Pinpoint the cell where the given text exists, returning its (x, y) midpoint coordinate. 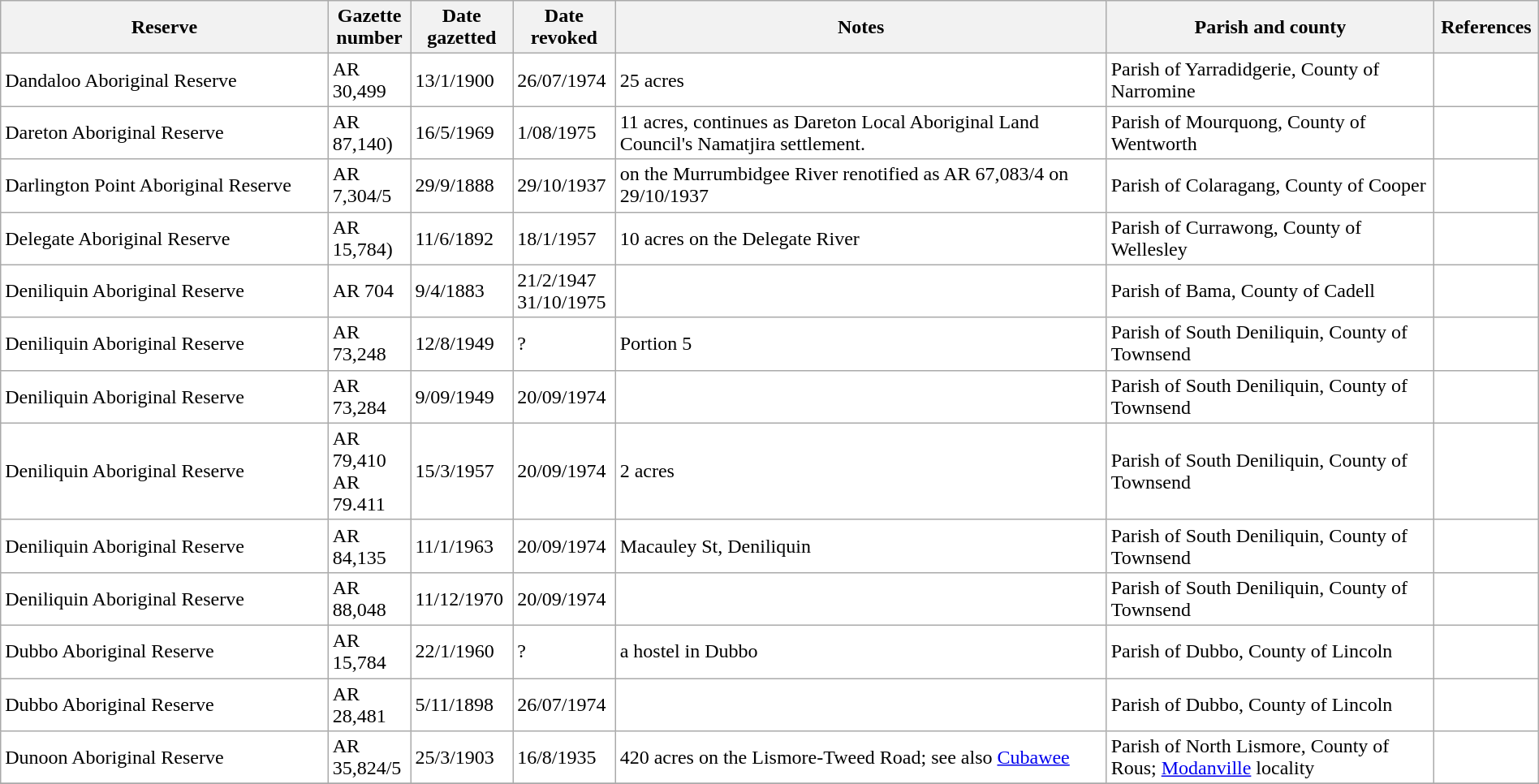
References (1487, 28)
Dandaloo Aboriginal Reserve (164, 80)
11 acres, continues as Dareton Local Aboriginal Land Council's Namatjira settlement. (860, 133)
15/3/1957 (462, 471)
21/2/194731/10/1975 (565, 291)
Portion 5 (860, 344)
Dunoon Aboriginal Reserve (164, 758)
1/08/1975 (565, 133)
Darlington Point Aboriginal Reserve (164, 185)
Delegate Aboriginal Reserve (164, 239)
Parish of Yarradidgerie, County of Narromine (1270, 80)
Reserve (164, 28)
AR 7,304/5 (369, 185)
Date revoked (565, 28)
AR 88,048 (369, 599)
2 acres (860, 471)
Date gazetted (462, 28)
a hostel in Dubbo (860, 651)
11/1/1963 (462, 545)
11/12/1970 (462, 599)
Parish of Currawong, County of Wellesley (1270, 239)
Macauley St, Deniliquin (860, 545)
25 acres (860, 80)
10 acres on the Delegate River (860, 239)
Parish of Mourquong, County of Wentworth (1270, 133)
Parish and county (1270, 28)
16/8/1935 (565, 758)
AR 73,284 (369, 396)
12/8/1949 (462, 344)
Gazette number (369, 28)
Parish of North Lismore, County of Rous; Modanville locality (1270, 758)
25/3/1903 (462, 758)
AR 84,135 (369, 545)
AR 79,410AR 79.411 (369, 471)
AR 15,784) (369, 239)
AR 28,481 (369, 704)
18/1/1957 (565, 239)
9/09/1949 (462, 396)
on the Murrumbidgee River renotified as AR 67,083/4 on 29/10/1937 (860, 185)
AR 87,140) (369, 133)
Parish of Colaragang, County of Cooper (1270, 185)
AR 15,784 (369, 651)
420 acres on the Lismore-Tweed Road; see also Cubawee (860, 758)
Notes (860, 28)
5/11/1898 (462, 704)
AR 73,248 (369, 344)
29/9/1888 (462, 185)
Parish of Bama, County of Cadell (1270, 291)
22/1/1960 (462, 651)
AR 30,499 (369, 80)
AR 704 (369, 291)
13/1/1900 (462, 80)
9/4/1883 (462, 291)
AR 35,824/5 (369, 758)
16/5/1969 (462, 133)
29/10/1937 (565, 185)
11/6/1892 (462, 239)
Dareton Aboriginal Reserve (164, 133)
